From the cell containing the given text, extract its center point as [x, y] coordinate. 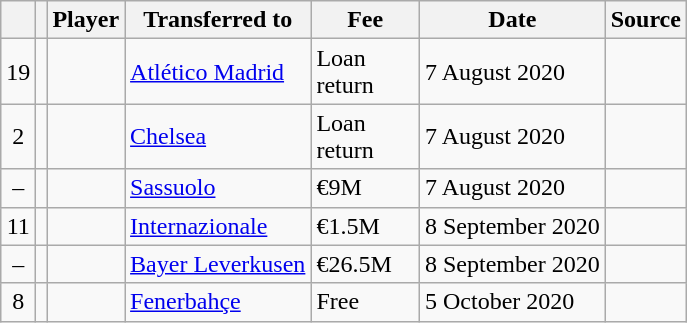
Atlético Madrid [218, 72]
Sassuolo [218, 188]
€9M [366, 188]
5 October 2020 [512, 302]
€1.5M [366, 226]
Transferred to [218, 20]
Bayer Leverkusen [218, 264]
8 [18, 302]
€26.5M [366, 264]
19 [18, 72]
2 [18, 136]
Source [646, 20]
Date [512, 20]
Chelsea [218, 136]
11 [18, 226]
Free [366, 302]
Player [86, 20]
Fee [366, 20]
Fenerbahçe [218, 302]
Internazionale [218, 226]
